Pinpoint the cell where the given text exists, returning its (X, Y) midpoint coordinate. 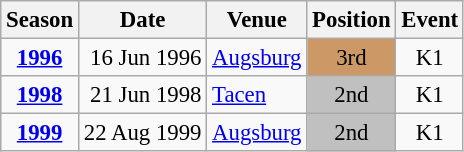
21 Jun 1998 (142, 95)
Date (142, 20)
Event (430, 20)
Season (40, 20)
16 Jun 1996 (142, 58)
Position (352, 20)
1999 (40, 133)
Tacen (257, 95)
1996 (40, 58)
3rd (352, 58)
Venue (257, 20)
1998 (40, 95)
22 Aug 1999 (142, 133)
